From the cell containing the given text, extract its center point as (X, Y) coordinate. 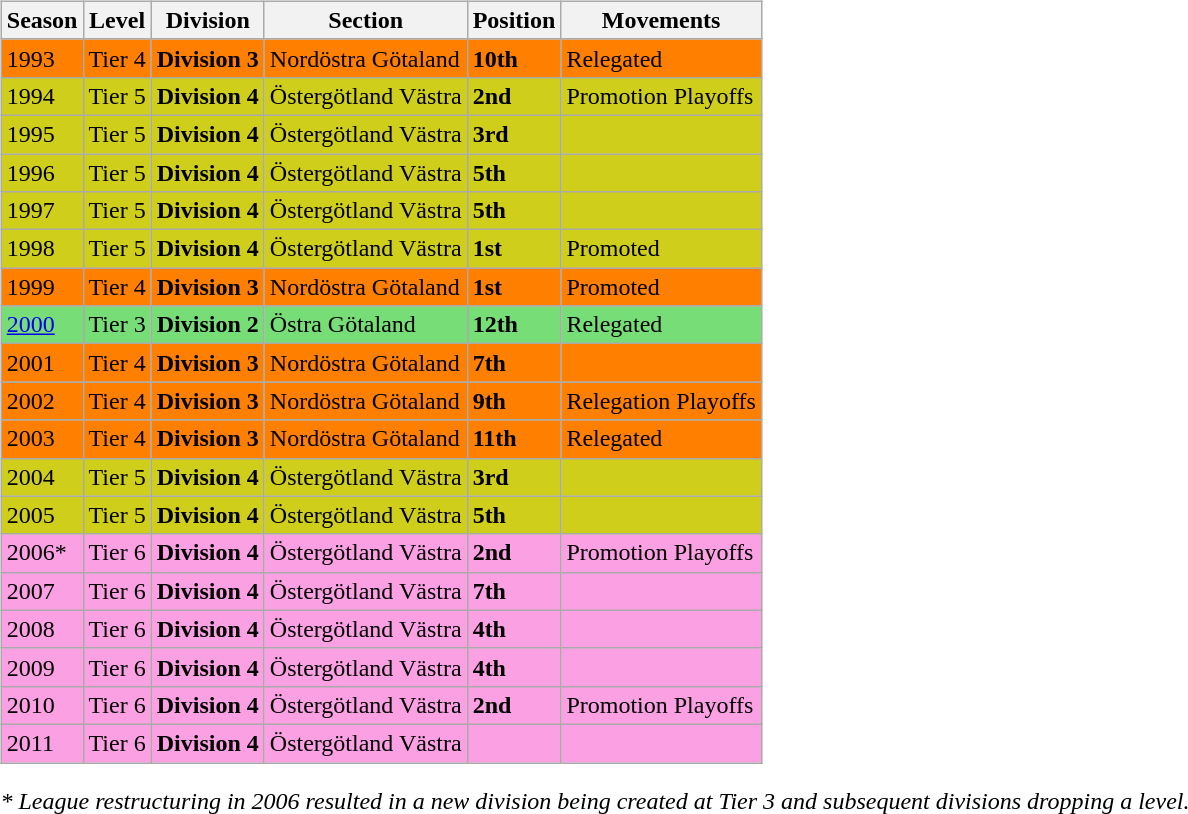
Tier 3 (117, 325)
2004 (42, 477)
1993 (42, 58)
Östra Götaland (366, 325)
Level (117, 20)
11th (514, 439)
1994 (42, 96)
2003 (42, 439)
Position (514, 20)
2000 (42, 325)
Division (208, 20)
10th (514, 58)
2002 (42, 401)
2006* (42, 553)
Section (366, 20)
2011 (42, 743)
2007 (42, 591)
Division 2 (208, 325)
2009 (42, 667)
12th (514, 325)
9th (514, 401)
Relegation Playoffs (662, 401)
2001 (42, 363)
Season (42, 20)
1997 (42, 211)
1998 (42, 249)
1995 (42, 134)
1999 (42, 287)
2005 (42, 515)
Movements (662, 20)
2008 (42, 629)
2010 (42, 705)
1996 (42, 173)
